Determine the [x, y] coordinate at the center of the cell enclosing the given text.  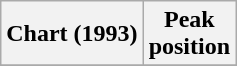
Chart (1993) [72, 34]
Peakposition [189, 34]
